Search for the cell housing the specified text and yield its (X, Y) center coordinate. 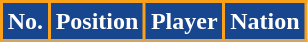
Player (184, 22)
No. (26, 22)
Position (96, 22)
Nation (265, 22)
